Provide the [X, Y] coordinate of the cell's center where the given text is located.  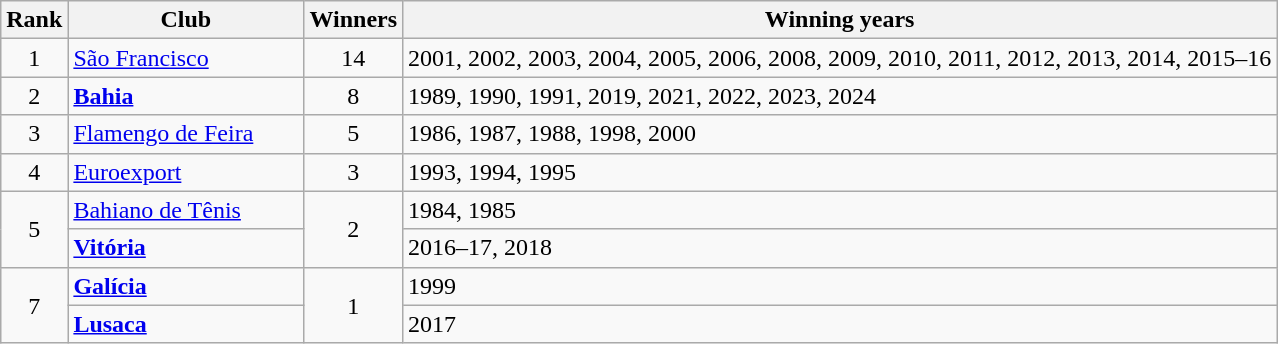
Vitória [186, 248]
1993, 1994, 1995 [840, 172]
Winning years [840, 20]
Bahia [186, 96]
7 [34, 305]
1984, 1985 [840, 210]
Rank [34, 20]
14 [354, 58]
Bahiano de Tênis [186, 210]
1999 [840, 286]
1989, 1990, 1991, 2019, 2021, 2022, 2023, 2024 [840, 96]
Galícia [186, 286]
Flamengo de Feira [186, 134]
2001, 2002, 2003, 2004, 2005, 2006, 2008, 2009, 2010, 2011, 2012, 2013, 2014, 2015–16 [840, 58]
São Francisco [186, 58]
Winners [354, 20]
8 [354, 96]
2016–17, 2018 [840, 248]
4 [34, 172]
Euroexport [186, 172]
2017 [840, 324]
Lusaca [186, 324]
Club [186, 20]
1986, 1987, 1988, 1998, 2000 [840, 134]
